From the cell containing the given text, extract its center point as [x, y] coordinate. 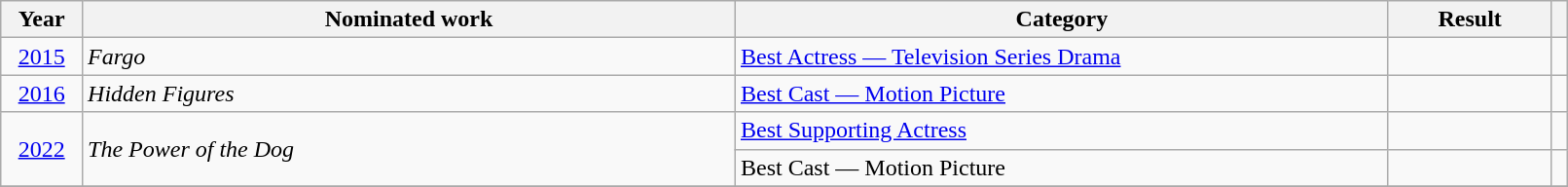
Result [1470, 19]
Year [42, 19]
2015 [42, 56]
Fargo [409, 56]
Best Actress — Television Series Drama [1061, 56]
Hidden Figures [409, 93]
2022 [42, 149]
The Power of the Dog [409, 149]
Nominated work [409, 19]
Best Supporting Actress [1061, 131]
2016 [42, 93]
Category [1061, 19]
